Extract the [x, y] coordinate from the center of the cell holding the provided text.  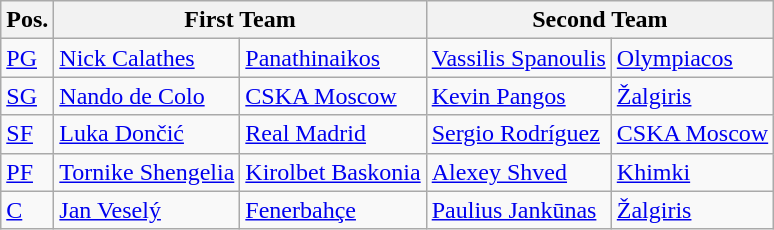
Khimki [692, 172]
Kirolbet Baskonia [333, 172]
Luka Dončić [147, 134]
Alexey Shved [518, 172]
Fenerbahçe [333, 210]
Panathinaikos [333, 58]
Second Team [600, 20]
Nando de Colo [147, 96]
First Team [240, 20]
SG [28, 96]
PF [28, 172]
Nick Calathes [147, 58]
Kevin Pangos [518, 96]
Tornike Shengelia [147, 172]
Real Madrid [333, 134]
Sergio Rodríguez [518, 134]
C [28, 210]
Vassilis Spanoulis [518, 58]
Jan Veselý [147, 210]
Olympiacos [692, 58]
Pos. [28, 20]
Paulius Jankūnas [518, 210]
PG [28, 58]
SF [28, 134]
